Search for the cell housing the specified text and yield its [X, Y] center coordinate. 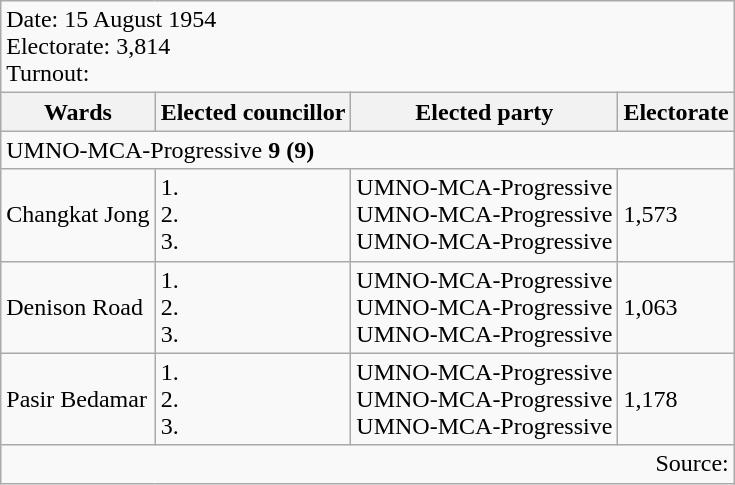
Electorate [676, 112]
Changkat Jong [78, 215]
1,573 [676, 215]
Wards [78, 112]
Elected party [484, 112]
Source: [368, 464]
Pasir Bedamar [78, 399]
Date: 15 August 1954 Electorate: 3,814Turnout: [368, 47]
Denison Road [78, 307]
Elected councillor [253, 112]
1,063 [676, 307]
UMNO-MCA-Progressive 9 (9) [368, 150]
1,178 [676, 399]
